Determine the (X, Y) coordinate at the center of the cell enclosing the given text.  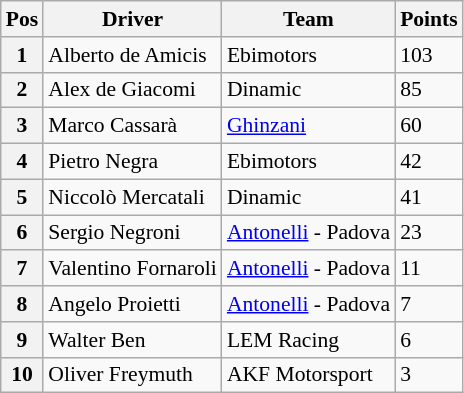
42 (429, 162)
Ghinzani (308, 126)
23 (429, 233)
5 (22, 197)
1 (22, 55)
9 (22, 340)
60 (429, 126)
2 (22, 90)
Walter Ben (132, 340)
41 (429, 197)
Sergio Negroni (132, 233)
11 (429, 269)
Oliver Freymuth (132, 375)
AKF Motorsport (308, 375)
Alex de Giacomi (132, 90)
103 (429, 55)
Driver (132, 19)
Team (308, 19)
4 (22, 162)
Pietro Negra (132, 162)
Angelo Proietti (132, 304)
Valentino Fornaroli (132, 269)
8 (22, 304)
Points (429, 19)
LEM Racing (308, 340)
Pos (22, 19)
Niccolò Mercatali (132, 197)
Alberto de Amicis (132, 55)
85 (429, 90)
10 (22, 375)
Marco Cassarà (132, 126)
